For the text-containing cell, return its midpoint in (X, Y) coordinate format. 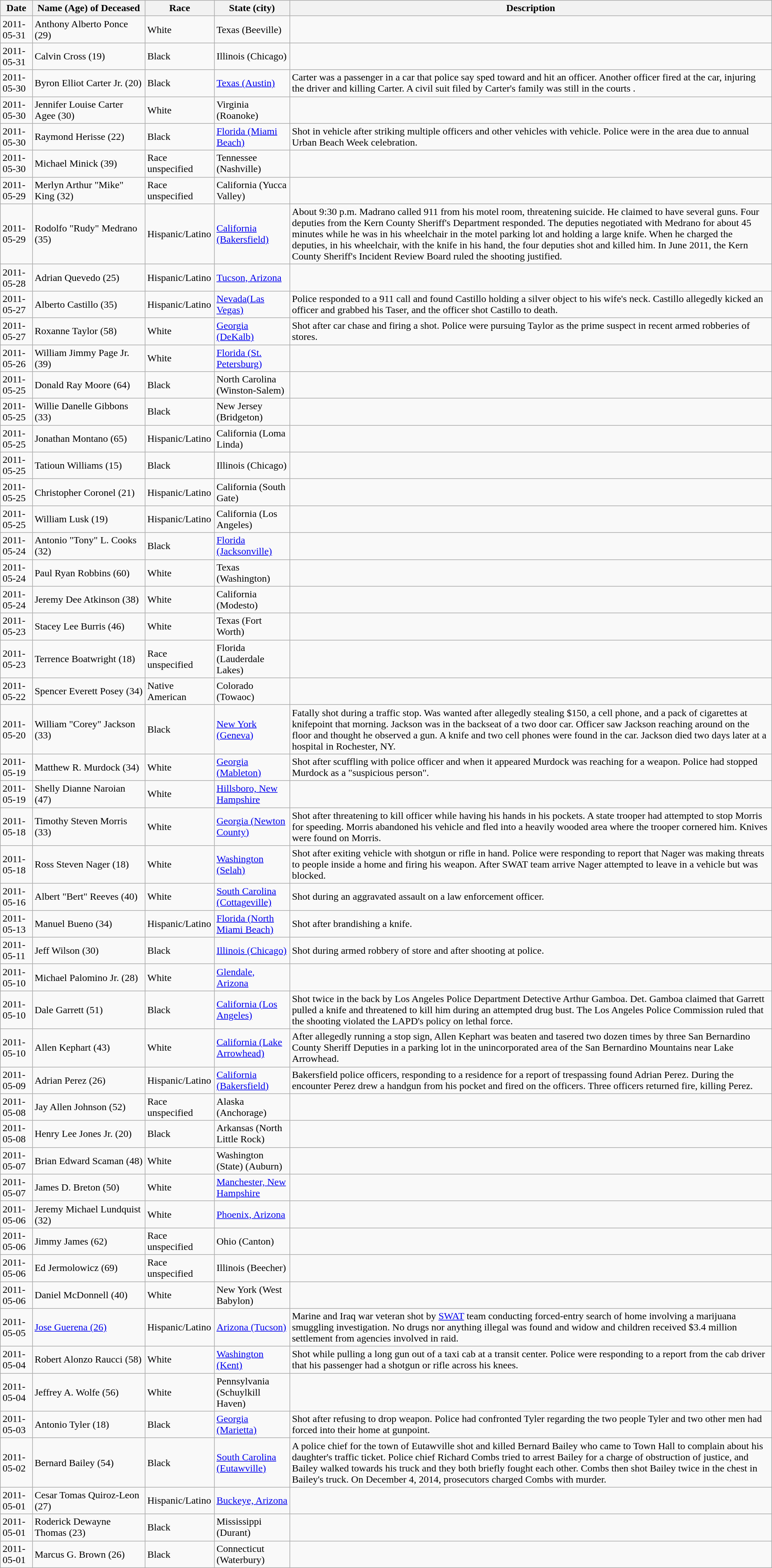
Matthew R. Murdock (34) (88, 767)
Shot in vehicle after striking multiple officers and other vehicles with vehicle. Police were in the area due to annual Urban Beach Week celebration. (530, 137)
Ed Jermolowicz (69) (88, 1268)
William "Corey" Jackson (33) (88, 729)
Allen Kephart (43) (88, 1048)
Jeffrey A. Wolfe (56) (88, 1392)
California (Yucca Valley) (252, 191)
Description (530, 8)
Texas (Fort Worth) (252, 626)
2011-05-20 (16, 729)
Stacey Lee Burris (46) (88, 626)
Byron Elliot Carter Jr. (20) (88, 83)
New York (Geneva) (252, 729)
Shelly Dianne Naroian (47) (88, 794)
Daniel McDonnell (40) (88, 1294)
Pennsylvania (Schuylkill Haven) (252, 1392)
Adrian Perez (26) (88, 1080)
Native American (180, 691)
Shot during an aggravated assault on a law enforcement officer. (530, 897)
2011-05-05 (16, 1327)
Nevada(Las Vegas) (252, 304)
Jose Guerena (26) (88, 1327)
Merlyn Arthur "Mike" King (32) (88, 191)
Date (16, 8)
Brian Edward Scaman (48) (88, 1161)
Manchester, New Hampshire (252, 1187)
2011-05-26 (16, 358)
Buckeye, Arizona (252, 1501)
Tennessee (Nashville) (252, 163)
Michael Palomino Jr. (28) (88, 978)
Illinois (Beecher) (252, 1268)
California (South Gate) (252, 493)
Willie Danelle Gibbons (33) (88, 412)
Michael Minick (39) (88, 163)
Glendale, Arizona (252, 978)
Washington (Selah) (252, 865)
Texas (Beeville) (252, 30)
Hillsboro, New Hampshire (252, 794)
North Carolina (Winston-Salem) (252, 385)
Tatioun Williams (15) (88, 465)
Georgia (DeKalb) (252, 331)
Christopher Coronel (21) (88, 493)
Shot after scuffling with police officer and when it appeared Murdock was reaching for a weapon. Police had stopped Murdock as a "suspicious person". (530, 767)
Jeremy Michael Lundquist (32) (88, 1214)
2011-05-02 (16, 1463)
California (Loma Linda) (252, 439)
Tucson, Arizona (252, 277)
2011-05-11 (16, 950)
William Jimmy Page Jr. (39) (88, 358)
New York (West Babylon) (252, 1294)
Antonio Tyler (18) (88, 1425)
Florida (North Miami Beach) (252, 924)
Name (Age) of Deceased (88, 8)
Spencer Everett Posey (34) (88, 691)
Ross Steven Nager (18) (88, 865)
Anthony Alberto Ponce (29) (88, 30)
State (city) (252, 8)
Shot during armed robbery of store and after shooting at police. (530, 950)
Robert Alonzo Raucci (58) (88, 1360)
Phoenix, Arizona (252, 1214)
Alberto Castillo (35) (88, 304)
Terrence Boatwright (18) (88, 659)
Paul Ryan Robbins (60) (88, 573)
Roderick Dewayne Thomas (23) (88, 1527)
2011-05-28 (16, 277)
Manuel Bueno (34) (88, 924)
Georgia (Mableton) (252, 767)
Georgia (Newton County) (252, 827)
Shot after brandishing a knife. (530, 924)
2011-05-09 (16, 1080)
Antonio "Tony" L. Cooks (32) (88, 546)
Mississippi (Durant) (252, 1527)
New Jersey (Bridgeton) (252, 412)
Virginia (Roanoke) (252, 110)
Colorado (Towaoc) (252, 691)
Florida (Lauderdale Lakes) (252, 659)
Florida (St. Petersburg) (252, 358)
Cesar Tomas Quiroz-Leon (27) (88, 1501)
Dale Garrett (51) (88, 1010)
Race (180, 8)
Washington (Kent) (252, 1360)
Ohio (Canton) (252, 1241)
2011-05-03 (16, 1425)
Adrian Quevedo (25) (88, 277)
Jay Allen Johnson (52) (88, 1107)
Texas (Austin) (252, 83)
2011-05-13 (16, 924)
2011-05-22 (16, 691)
Florida (Miami Beach) (252, 137)
Arkansas (North Little Rock) (252, 1134)
Rodolfo "Rudy" Medrano (35) (88, 234)
Calvin Cross (19) (88, 56)
Albert "Bert" Reeves (40) (88, 897)
Alaska (Anchorage) (252, 1107)
Texas (Washington) (252, 573)
Jennifer Louise Carter Agee (30) (88, 110)
Georgia (Marietta) (252, 1425)
California (Lake Arrowhead) (252, 1048)
South Carolina (Eutawville) (252, 1463)
Jonathan Montano (65) (88, 439)
Marcus G. Brown (26) (88, 1554)
Bernard Bailey (54) (88, 1463)
Jimmy James (62) (88, 1241)
Florida (Jacksonville) (252, 546)
Shot after car chase and firing a shot. Police were pursuing Taylor as the prime suspect in recent armed robberies of stores. (530, 331)
Jeremy Dee Atkinson (38) (88, 600)
William Lusk (19) (88, 519)
South Carolina (Cottageville) (252, 897)
Henry Lee Jones Jr. (20) (88, 1134)
Jeff Wilson (30) (88, 950)
Raymond Herisse (22) (88, 137)
Donald Ray Moore (64) (88, 385)
California (Modesto) (252, 600)
Arizona (Tucson) (252, 1327)
Connecticut (Waterbury) (252, 1554)
Timothy Steven Morris (33) (88, 827)
Roxanne Taylor (58) (88, 331)
Washington (State) (Auburn) (252, 1161)
2011-05-16 (16, 897)
James D. Breton (50) (88, 1187)
